Find where the given text appears and provide that cell's center as [x, y] coordinate. 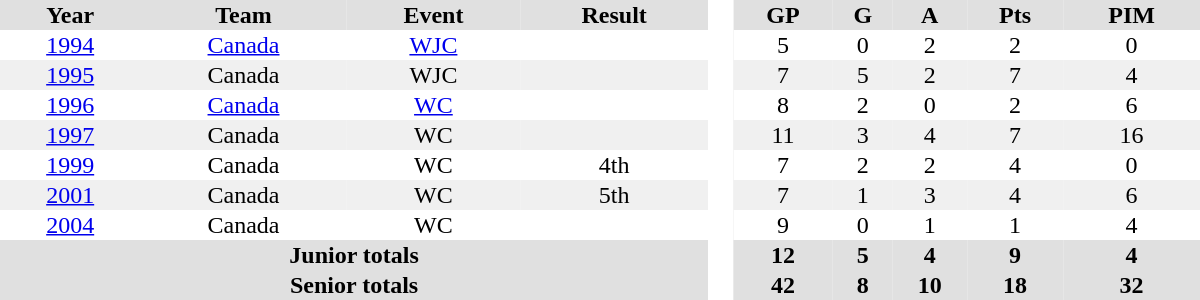
G [863, 15]
Senior totals [354, 285]
1995 [70, 75]
PIM [1132, 15]
Team [243, 15]
42 [783, 285]
Year [70, 15]
5th [614, 195]
1999 [70, 165]
4th [614, 165]
Pts [1015, 15]
12 [783, 255]
1994 [70, 45]
Junior totals [354, 255]
1997 [70, 135]
Result [614, 15]
Event [434, 15]
11 [783, 135]
18 [1015, 285]
1996 [70, 105]
16 [1132, 135]
2001 [70, 195]
GP [783, 15]
A [930, 15]
32 [1132, 285]
10 [930, 285]
2004 [70, 225]
